Locate the cell with the specified text and output its [X, Y] center coordinate. 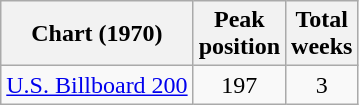
U.S. Billboard 200 [97, 85]
Totalweeks [322, 34]
3 [322, 85]
Chart (1970) [97, 34]
Peakposition [239, 34]
197 [239, 85]
